For the text-containing cell, return its midpoint in (X, Y) coordinate format. 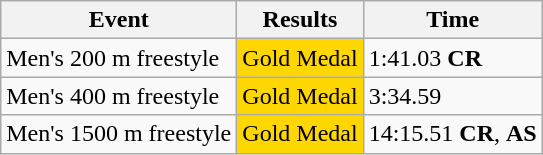
Event (119, 20)
Men's 1500 m freestyle (119, 134)
Time (452, 20)
Men's 400 m freestyle (119, 96)
14:15.51 CR, AS (452, 134)
Results (300, 20)
Men's 200 m freestyle (119, 58)
3:34.59 (452, 96)
1:41.03 CR (452, 58)
